Search for the cell housing the specified text and yield its (X, Y) center coordinate. 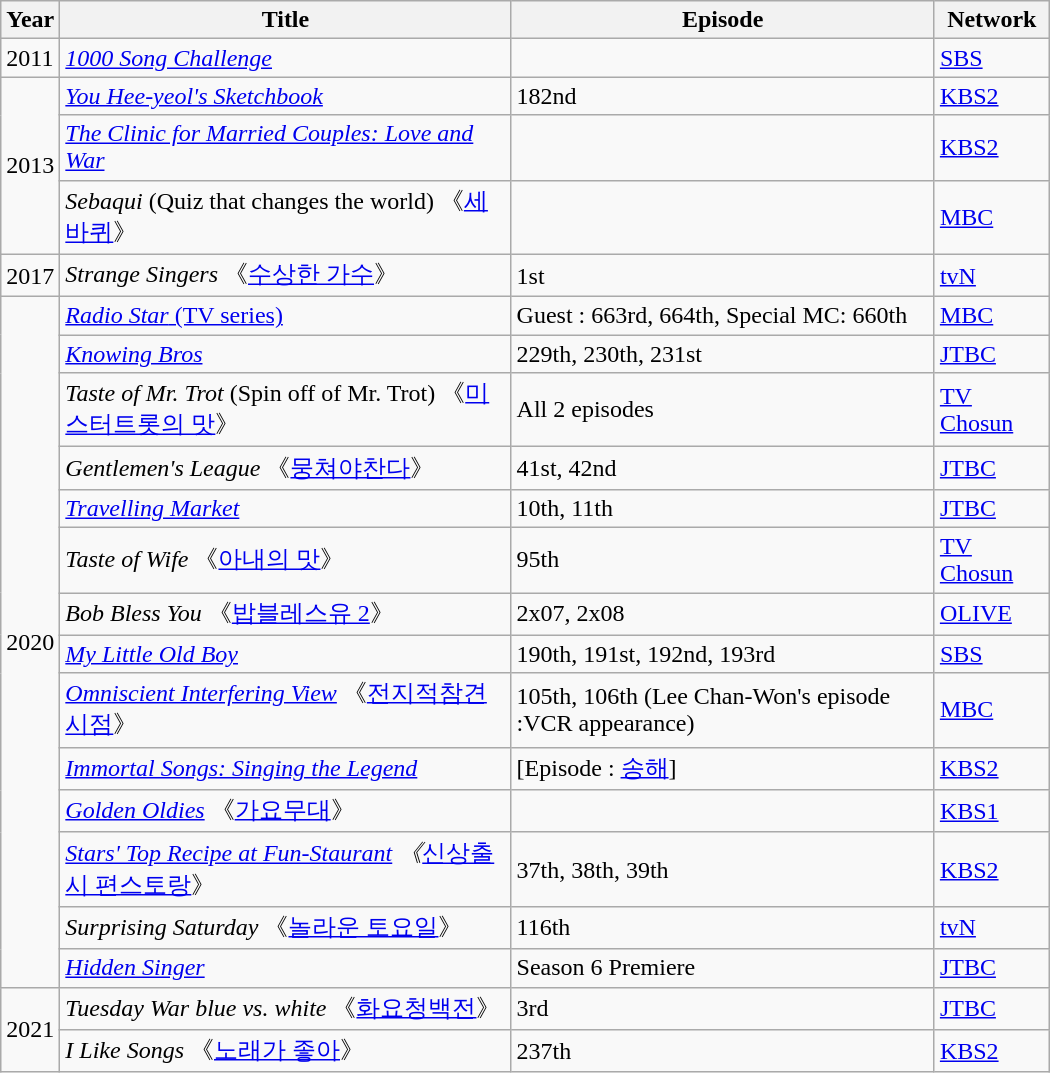
Episode (722, 20)
Travelling Market (286, 508)
190th, 191st, 192nd, 193rd (722, 654)
OLIVE (992, 614)
3rd (722, 1008)
2021 (30, 1030)
Title (286, 20)
Strange Singers 《수상한 가수》 (286, 276)
Gentlemen's League 《뭉쳐야찬다》 (286, 468)
1000 Song Challenge (286, 58)
95th (722, 560)
My Little Old Boy (286, 654)
182nd (722, 96)
2017 (30, 276)
Golden Oldies 《가요무대》 (286, 812)
Taste of Mr. Trot (Spin off of Mr. Trot) 《미스터트롯의 맛》 (286, 410)
Taste of Wife 《아내의 맛》 (286, 560)
1st (722, 276)
Sebaqui (Quiz that changes the world) 《세바퀴》 (286, 217)
Bob Bless You 《밥블레스유 2》 (286, 614)
10th, 11th (722, 508)
229th, 230th, 231st (722, 354)
116th (722, 928)
Immortal Songs: Singing the Legend (286, 768)
Omniscient Interfering View 《전지적참견시점》 (286, 710)
Surprising Saturday 《놀라운 토요일》 (286, 928)
41st, 42nd (722, 468)
KBS1 (992, 812)
2011 (30, 58)
105th, 106th (Lee Chan-Won's episode :VCR appearance) (722, 710)
Stars' Top Recipe at Fun-Staurant 《신상출시 편스토랑》 (286, 869)
237th (722, 1052)
37th, 38th, 39th (722, 869)
2013 (30, 166)
I Like Songs 《노래가 좋아》 (286, 1052)
2020 (30, 642)
[Episode : 송해] (722, 768)
Hidden Singer (286, 968)
All 2 episodes (722, 410)
Guest : 663rd, 664th, Special MC: 660th (722, 316)
Network (992, 20)
Tuesday War blue vs. white 《화요청백전》 (286, 1008)
The Clinic for Married Couples: Love and War (286, 148)
Radio Star (TV series) (286, 316)
2x07, 2x08 (722, 614)
Season 6 Premiere (722, 968)
Year (30, 20)
You Hee-yeol's Sketchbook (286, 96)
Knowing Bros (286, 354)
